Scan for the cell matching the given text and deliver its [X, Y] coordinate at center. 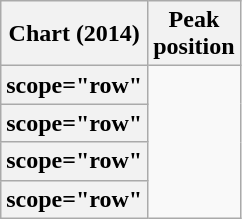
Peakposition [194, 34]
Chart (2014) [74, 34]
